Identify which cell holds the provided text, then report its (X, Y) central coordinate. 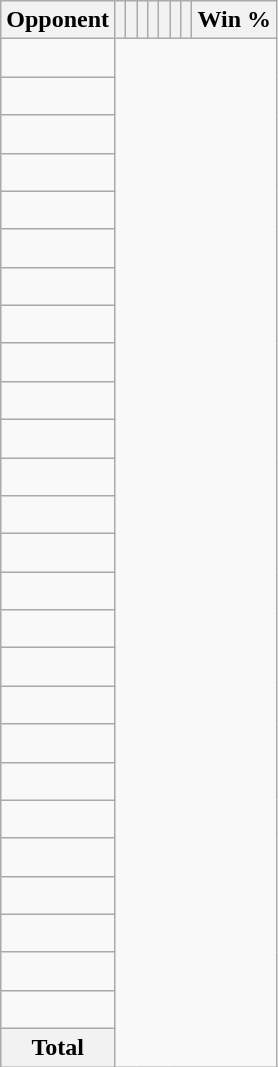
Opponent (58, 20)
Win % (234, 20)
Total (58, 1047)
